For the text-containing cell, return its midpoint in (x, y) coordinate format. 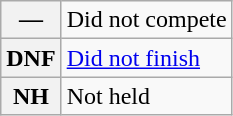
DNF (31, 58)
Did not compete (146, 20)
— (31, 20)
Did not finish (146, 58)
NH (31, 96)
Not held (146, 96)
